For the text-containing cell, return its midpoint in [X, Y] coordinate format. 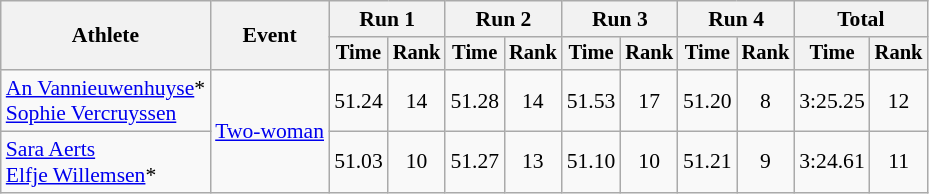
9 [766, 162]
Two-woman [270, 131]
51.28 [474, 100]
Total [860, 19]
51.24 [358, 100]
11 [899, 162]
51.20 [708, 100]
13 [533, 162]
Event [270, 36]
Run 4 [736, 19]
Athlete [106, 36]
51.21 [708, 162]
3:25.25 [832, 100]
12 [899, 100]
An Vannieuwenhuyse*Sophie Vercruyssen [106, 100]
17 [649, 100]
Run 3 [620, 19]
Sara AertsElfje Willemsen* [106, 162]
51.03 [358, 162]
51.27 [474, 162]
8 [766, 100]
Run 2 [503, 19]
3:24.61 [832, 162]
51.53 [592, 100]
51.10 [592, 162]
Run 1 [387, 19]
